Pinpoint the cell where the given text exists, returning its [x, y] midpoint coordinate. 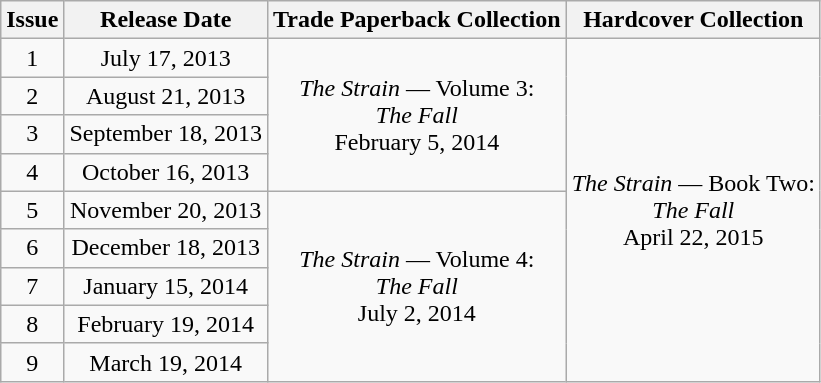
8 [32, 324]
September 18, 2013 [166, 134]
November 20, 2013 [166, 210]
January 15, 2014 [166, 286]
Trade Paperback Collection [418, 20]
The Strain — Book Two:The FallApril 22, 2015 [693, 210]
February 19, 2014 [166, 324]
3 [32, 134]
The Strain — Volume 3:The FallFebruary 5, 2014 [418, 115]
Issue [32, 20]
Hardcover Collection [693, 20]
The Strain — Volume 4:The FallJuly 2, 2014 [418, 286]
2 [32, 96]
7 [32, 286]
December 18, 2013 [166, 248]
July 17, 2013 [166, 58]
March 19, 2014 [166, 362]
1 [32, 58]
9 [32, 362]
6 [32, 248]
4 [32, 172]
October 16, 2013 [166, 172]
August 21, 2013 [166, 96]
Release Date [166, 20]
5 [32, 210]
